Output the [x, y] coordinate of the center of the cell containing the given text.  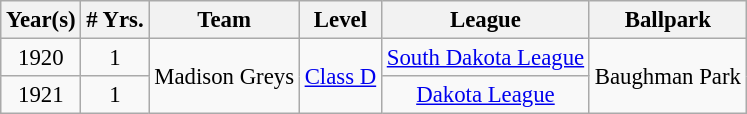
# Yrs. [115, 20]
1920 [41, 58]
Madison Greys [224, 76]
Team [224, 20]
Class D [340, 76]
Baughman Park [668, 76]
Year(s) [41, 20]
South Dakota League [485, 58]
League [485, 20]
Level [340, 20]
Dakota League [485, 95]
1921 [41, 95]
Ballpark [668, 20]
